Find where the given text appears and provide that cell's center as [X, Y] coordinate. 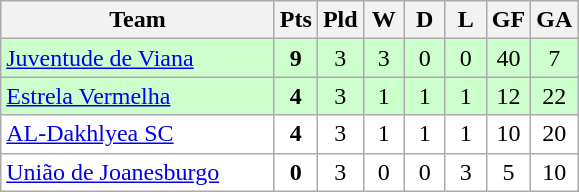
5 [508, 172]
GF [508, 20]
D [424, 20]
20 [554, 134]
12 [508, 96]
Juventude de Viana [138, 58]
AL-Dakhlyea SC [138, 134]
GA [554, 20]
Pld [340, 20]
9 [296, 58]
Team [138, 20]
22 [554, 96]
W [384, 20]
40 [508, 58]
L [466, 20]
7 [554, 58]
União de Joanesburgo [138, 172]
Pts [296, 20]
Estrela Vermelha [138, 96]
